For the text-containing cell, return its midpoint in (x, y) coordinate format. 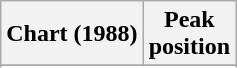
Peakposition (189, 34)
Chart (1988) (72, 34)
